Return (X, Y) of the center of cell containing provided text 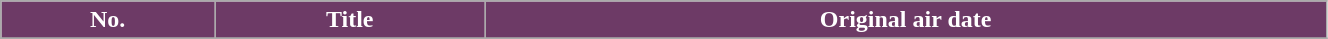
Title (350, 20)
Original air date (906, 20)
No. (108, 20)
